Detect which cell encompasses the target text, then output its [X, Y] center coordinate. 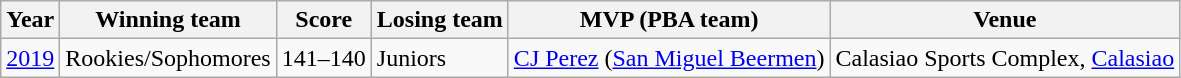
Calasiao Sports Complex, Calasiao [1005, 58]
Rookies/Sophomores [168, 58]
141–140 [324, 58]
Juniors [440, 58]
Losing team [440, 20]
2019 [30, 58]
MVP (PBA team) [669, 20]
Venue [1005, 20]
Score [324, 20]
CJ Perez (San Miguel Beermen) [669, 58]
Winning team [168, 20]
Year [30, 20]
